Search for the cell housing the specified text and yield its [X, Y] center coordinate. 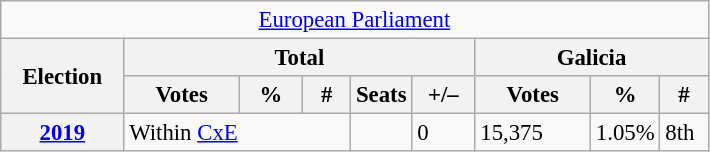
Total [300, 58]
Election [62, 76]
2019 [62, 133]
15,375 [533, 133]
1.05% [626, 133]
Seats [382, 95]
0 [444, 133]
Within CxE [238, 133]
Galicia [592, 58]
European Parliament [354, 20]
8th [684, 133]
+/– [444, 95]
